Find where the given text appears and provide that cell's center as (x, y) coordinate. 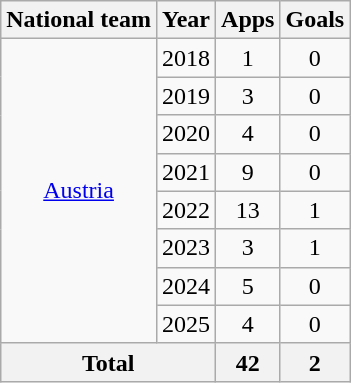
5 (248, 286)
42 (248, 362)
2021 (186, 172)
2 (315, 362)
13 (248, 210)
Austria (79, 191)
2025 (186, 324)
2023 (186, 248)
2018 (186, 58)
2024 (186, 286)
2020 (186, 134)
Year (186, 20)
9 (248, 172)
Goals (315, 20)
Apps (248, 20)
2019 (186, 96)
2022 (186, 210)
National team (79, 20)
Total (108, 362)
